Detect which cell encompasses the target text, then output its (X, Y) center coordinate. 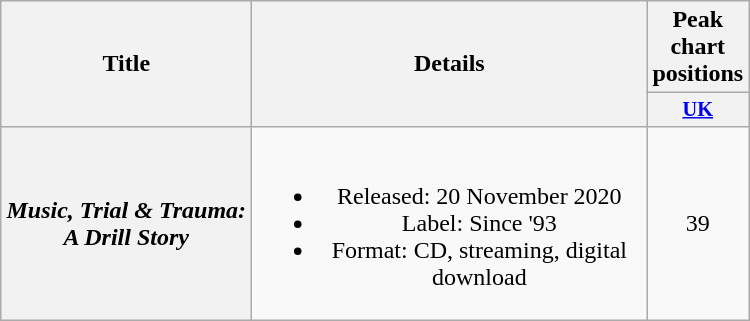
Peak chart positions (698, 47)
UK (698, 110)
Title (126, 64)
Music, Trial & Trauma: A Drill Story (126, 223)
Details (450, 64)
Released: 20 November 2020Label: Since '93Format: CD, streaming, digital download (450, 223)
39 (698, 223)
